For the text-containing cell, return its midpoint in [x, y] coordinate format. 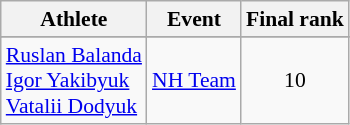
Event [194, 19]
Athlete [74, 19]
10 [295, 80]
Final rank [295, 19]
Ruslan BalandaIgor YakibyukVatalii Dodyuk [74, 80]
NH Team [194, 80]
